Search for the cell housing the specified text and yield its [x, y] center coordinate. 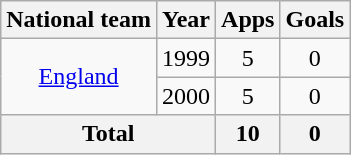
1999 [186, 58]
10 [248, 134]
National team [79, 20]
Total [108, 134]
2000 [186, 96]
Year [186, 20]
Goals [315, 20]
England [79, 77]
Apps [248, 20]
